Capture the cell that displays the provided text and extract its [X, Y] central coordinate. 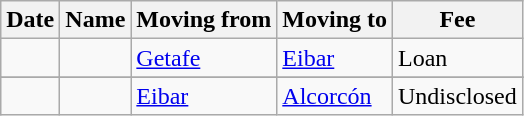
Name [96, 20]
Undisclosed [458, 96]
Date [30, 20]
Alcorcón [335, 96]
Moving to [335, 20]
Getafe [204, 58]
Moving from [204, 20]
Loan [458, 58]
Fee [458, 20]
